Search for the cell housing the specified text and yield its [X, Y] center coordinate. 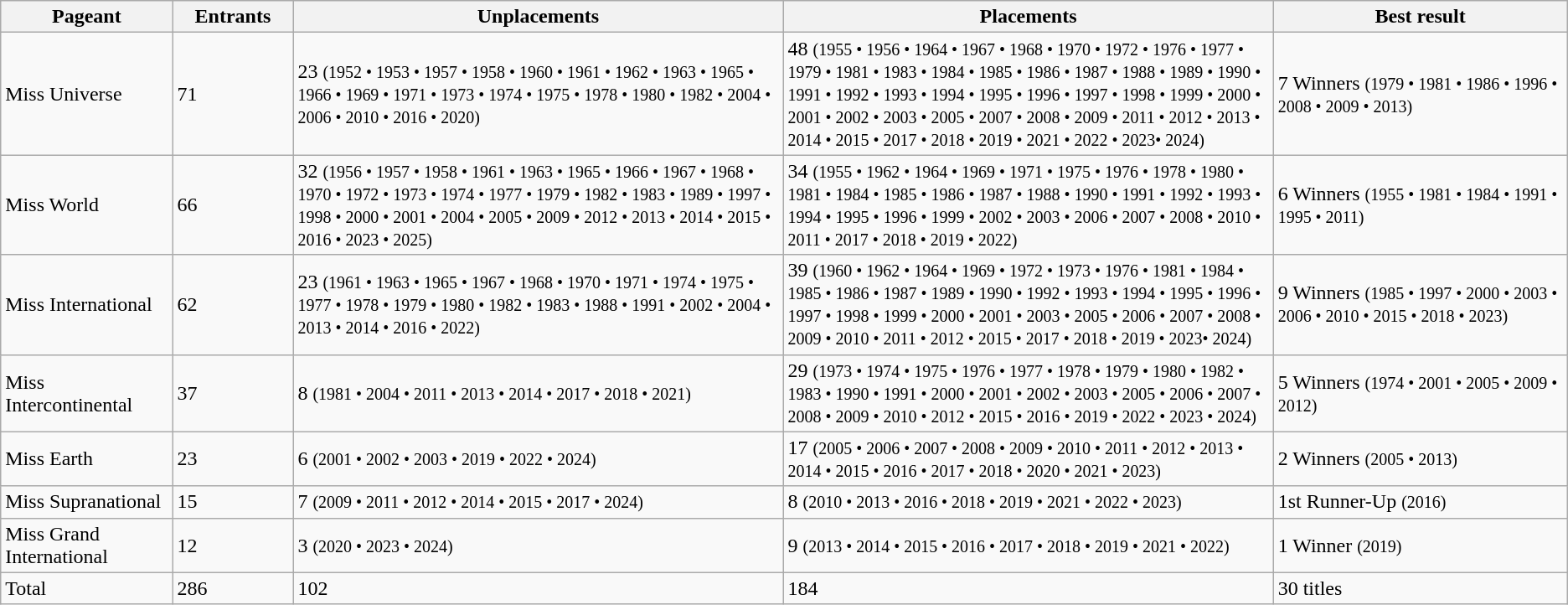
37 [233, 393]
Miss Universe [87, 94]
Miss World [87, 204]
8 (2010 • 2013 • 2016 • 2018 • 2019 • 2021 • 2022 • 2023) [1029, 502]
Miss International [87, 305]
Total [87, 588]
15 [233, 502]
286 [233, 588]
Best result [1421, 17]
Pageant [87, 17]
6 (2001 • 2002 • 2003 • 2019 • 2022 • 2024) [538, 459]
23 [233, 459]
17 (2005 • 2006 • 2007 • 2008 • 2009 • 2010 • 2011 • 2012 • 2013 • 2014 • 2015 • 2016 • 2017 • 2018 • 2020 • 2021 • 2023) [1029, 459]
8 (1981 • 2004 • 2011 • 2013 • 2014 • 2017 • 2018 • 2021) [538, 393]
Miss Supranational [87, 502]
Miss Grand International [87, 545]
184 [1029, 588]
62 [233, 305]
1 Winner (2019) [1421, 545]
7 Winners (1979 • 1981 • 1986 • 1996 • 2008 • 2009 • 2013) [1421, 94]
1st Runner-Up (2016) [1421, 502]
Miss Earth [87, 459]
6 Winners (1955 • 1981 • 1984 • 1991 • 1995 • 2011) [1421, 204]
3 (2020 • 2023 • 2024) [538, 545]
2 Winners (2005 • 2013) [1421, 459]
Miss Intercontinental [87, 393]
30 titles [1421, 588]
Unplacements [538, 17]
102 [538, 588]
12 [233, 545]
71 [233, 94]
Entrants [233, 17]
5 Winners (1974 • 2001 • 2005 • 2009 • 2012) [1421, 393]
9 Winners (1985 • 1997 • 2000 • 2003 • 2006 • 2010 • 2015 • 2018 • 2023) [1421, 305]
66 [233, 204]
7 (2009 • 2011 • 2012 • 2014 • 2015 • 2017 • 2024) [538, 502]
9 (2013 • 2014 • 2015 • 2016 • 2017 • 2018 • 2019 • 2021 • 2022) [1029, 545]
Placements [1029, 17]
